Provide the (x, y) coordinate of the cell's center where the given text is located.  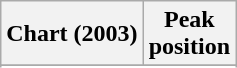
Chart (2003) (72, 34)
Peakposition (189, 34)
